Search for the cell housing the specified text and yield its [X, Y] center coordinate. 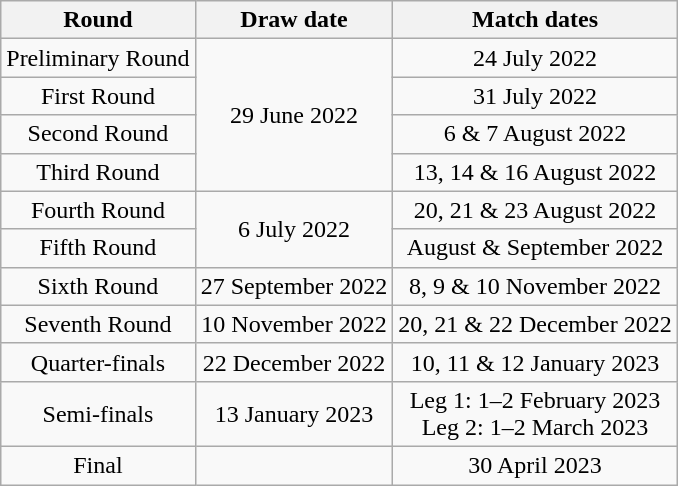
Sixth Round [98, 286]
Seventh Round [98, 324]
13 January 2023 [294, 414]
Semi-finals [98, 414]
Quarter-finals [98, 362]
Leg 1: 1–2 February 2023Leg 2: 1–2 March 2023 [535, 414]
29 June 2022 [294, 115]
31 July 2022 [535, 96]
Final [98, 465]
27 September 2022 [294, 286]
Match dates [535, 20]
24 July 2022 [535, 58]
8, 9 & 10 November 2022 [535, 286]
13, 14 & 16 August 2022 [535, 172]
20, 21 & 22 December 2022 [535, 324]
First Round [98, 96]
10 November 2022 [294, 324]
Fourth Round [98, 210]
22 December 2022 [294, 362]
August & September 2022 [535, 248]
Preliminary Round [98, 58]
20, 21 & 23 August 2022 [535, 210]
6 July 2022 [294, 229]
Fifth Round [98, 248]
Third Round [98, 172]
Draw date [294, 20]
6 & 7 August 2022 [535, 134]
30 April 2023 [535, 465]
Second Round [98, 134]
Round [98, 20]
10, 11 & 12 January 2023 [535, 362]
